Output the (x, y) coordinate of the center of the cell containing the given text.  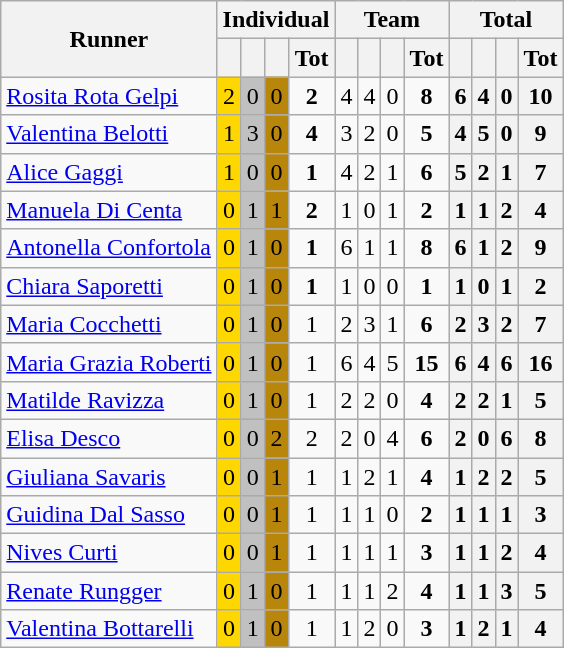
Maria Cocchetti (109, 324)
Matilde Ravizza (109, 400)
Manuela Di Centa (109, 210)
Runner (109, 39)
16 (540, 362)
15 (426, 362)
Valentina Bottarelli (109, 629)
Alice Gaggi (109, 172)
Giuliana Savaris (109, 477)
Renate Rungger (109, 591)
Maria Grazia Roberti (109, 362)
Total (506, 20)
Team (392, 20)
Individual (276, 20)
Elisa Desco (109, 438)
Nives Curti (109, 553)
10 (540, 96)
Antonella Confortola (109, 248)
Guidina Dal Sasso (109, 515)
Chiara Saporetti (109, 286)
Valentina Belotti (109, 134)
Rosita Rota Gelpi (109, 96)
